Find where the given text appears and provide that cell's center as (X, Y) coordinate. 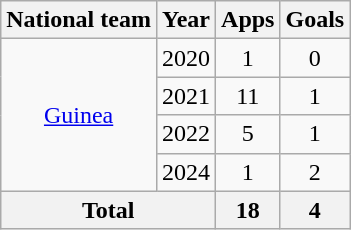
11 (248, 96)
Guinea (79, 115)
Year (186, 20)
2020 (186, 58)
2022 (186, 134)
2 (315, 172)
2021 (186, 96)
4 (315, 210)
Apps (248, 20)
0 (315, 58)
National team (79, 20)
Goals (315, 20)
18 (248, 210)
Total (108, 210)
5 (248, 134)
2024 (186, 172)
